From the cell containing the given text, extract its center point as (x, y) coordinate. 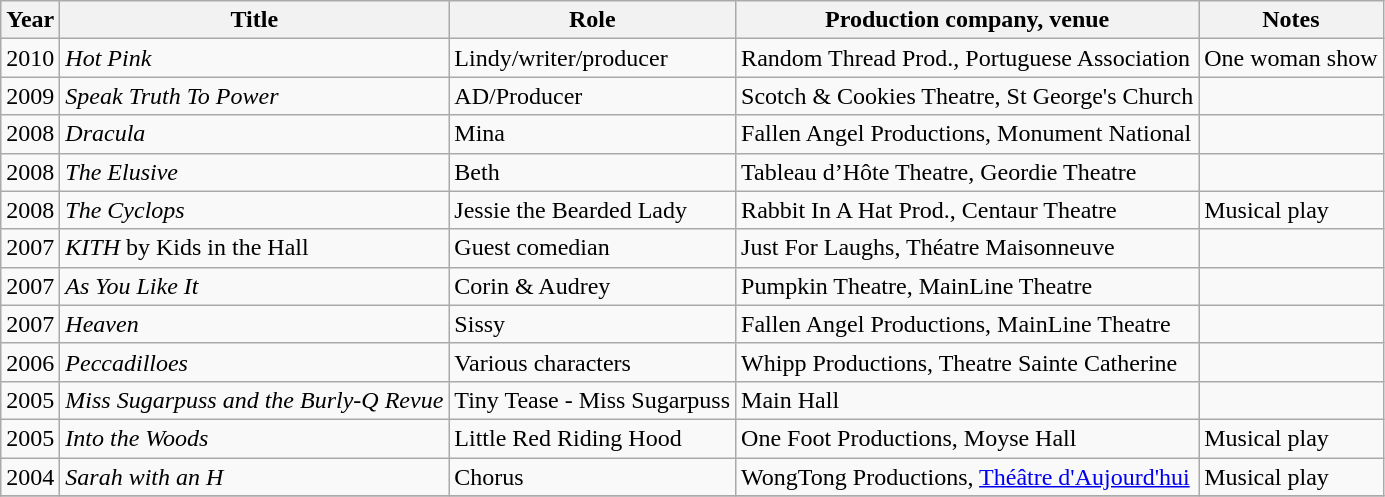
Various characters (592, 362)
Hot Pink (254, 58)
Lindy/writer/producer (592, 58)
Heaven (254, 324)
Little Red Riding Hood (592, 438)
Dracula (254, 134)
Guest comedian (592, 248)
Jessie the Bearded Lady (592, 210)
Beth (592, 172)
Notes (1291, 20)
Mina (592, 134)
KITH by Kids in the Hall (254, 248)
Role (592, 20)
2006 (30, 362)
Fallen Angel Productions, MainLine Theatre (968, 324)
Whipp Productions, Theatre Sainte Catherine (968, 362)
Random Thread Prod., Portuguese Association (968, 58)
One woman show (1291, 58)
AD/Producer (592, 96)
As You Like It (254, 286)
Just For Laughs, Théatre Maisonneuve (968, 248)
Rabbit In A Hat Prod., Centaur Theatre (968, 210)
Fallen Angel Productions, Monument National (968, 134)
Peccadilloes (254, 362)
Sissy (592, 324)
Speak Truth To Power (254, 96)
Main Hall (968, 400)
Miss Sugarpuss and the Burly-Q Revue (254, 400)
Title (254, 20)
Tableau d’Hôte Theatre, Geordie Theatre (968, 172)
One Foot Productions, Moyse Hall (968, 438)
Tiny Tease - Miss Sugarpuss (592, 400)
Into the Woods (254, 438)
Pumpkin Theatre, MainLine Theatre (968, 286)
2009 (30, 96)
Sarah with an H (254, 477)
Chorus (592, 477)
2004 (30, 477)
WongTong Productions, Théâtre d'Aujourd'hui (968, 477)
Year (30, 20)
The Elusive (254, 172)
The Cyclops (254, 210)
2010 (30, 58)
Corin & Audrey (592, 286)
Production company, venue (968, 20)
Scotch & Cookies Theatre, St George's Church (968, 96)
